Find where the given text appears and provide that cell's center as [X, Y] coordinate. 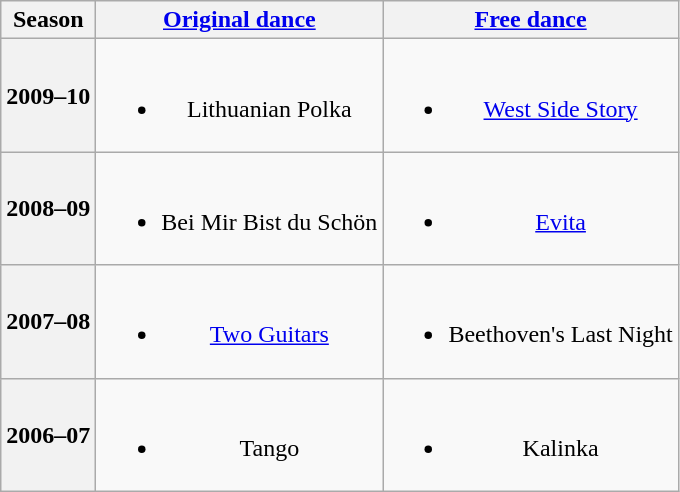
2009–10 [48, 96]
Free dance [530, 20]
Tango [240, 434]
Evita [530, 208]
Kalinka [530, 434]
2007–08 [48, 322]
Two Guitars [240, 322]
Bei Mir Bist du Schön [240, 208]
2006–07 [48, 434]
Lithuanian Polka [240, 96]
Original dance [240, 20]
Season [48, 20]
2008–09 [48, 208]
West Side Story [530, 96]
Beethoven's Last Night [530, 322]
